Pinpoint the cell where the given text exists, returning its [x, y] midpoint coordinate. 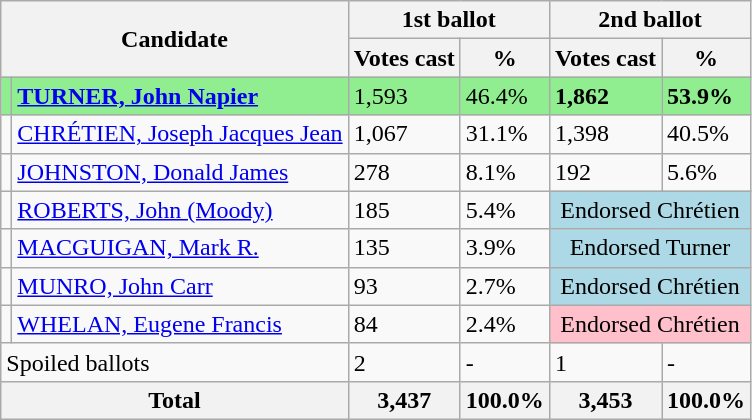
1 [605, 362]
TURNER, John Napier [180, 96]
1,593 [404, 96]
Total [174, 400]
278 [404, 172]
135 [404, 248]
1st ballot [448, 20]
5.4% [504, 210]
192 [605, 172]
WHELAN, Eugene Francis [180, 324]
53.9% [706, 96]
2 [404, 362]
8.1% [504, 172]
JOHNSTON, Donald James [180, 172]
1,398 [605, 134]
CHRÉTIEN, Joseph Jacques Jean [180, 134]
Spoiled ballots [174, 362]
MACGUIGAN, Mark R. [180, 248]
3,437 [404, 400]
84 [404, 324]
MUNRO, John Carr [180, 286]
1,067 [404, 134]
2nd ballot [650, 20]
31.1% [504, 134]
2.7% [504, 286]
46.4% [504, 96]
3.9% [504, 248]
3,453 [605, 400]
Candidate [174, 39]
185 [404, 210]
5.6% [706, 172]
Endorsed Turner [650, 248]
2.4% [504, 324]
1,862 [605, 96]
93 [404, 286]
40.5% [706, 134]
ROBERTS, John (Moody) [180, 210]
